Return the [X, Y] coordinate for the center point of the cell that contains the specified text.  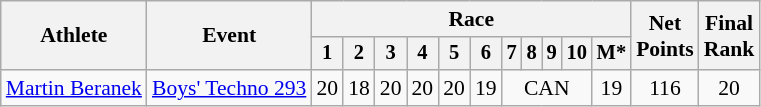
1 [327, 54]
18 [359, 88]
3 [391, 54]
Martin Beranek [74, 88]
5 [454, 54]
8 [532, 54]
116 [665, 88]
Athlete [74, 36]
Event [229, 36]
Final Rank [730, 36]
2 [359, 54]
9 [552, 54]
10 [577, 54]
Boys' Techno 293 [229, 88]
CAN [547, 88]
M* [612, 54]
4 [422, 54]
Race [471, 19]
6 [486, 54]
7 [512, 54]
NetPoints [665, 36]
